Search for the cell housing the specified text and yield its [X, Y] center coordinate. 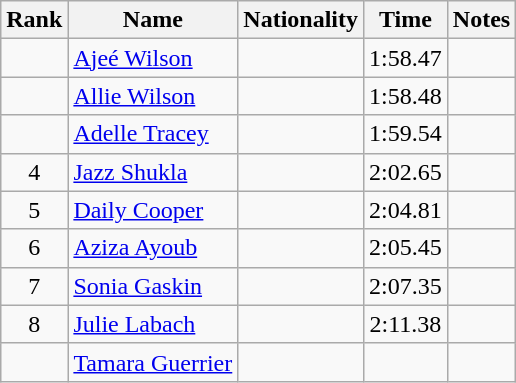
Aziza Ayoub [153, 248]
Allie Wilson [153, 96]
Tamara Guerrier [153, 362]
2:07.35 [406, 286]
Sonia Gaskin [153, 286]
Julie Labach [153, 324]
5 [34, 210]
2:02.65 [406, 172]
Name [153, 20]
6 [34, 248]
Daily Cooper [153, 210]
1:58.47 [406, 58]
8 [34, 324]
Notes [481, 20]
4 [34, 172]
1:59.54 [406, 134]
Adelle Tracey [153, 134]
1:58.48 [406, 96]
Time [406, 20]
2:05.45 [406, 248]
2:11.38 [406, 324]
Nationality [301, 20]
Rank [34, 20]
Ajeé Wilson [153, 58]
Jazz Shukla [153, 172]
7 [34, 286]
2:04.81 [406, 210]
